Return [x, y] of the center of cell containing provided text 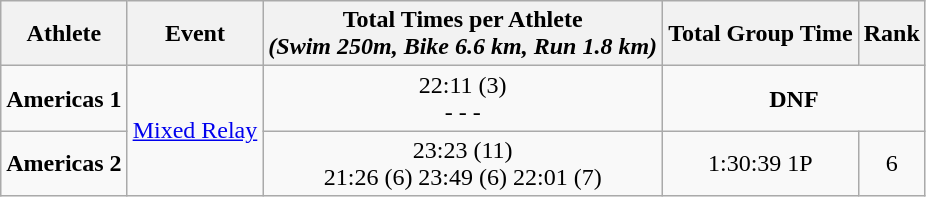
22:11 (3)- - - [463, 98]
Event [195, 34]
1:30:39 1P [761, 164]
23:23 (11)21:26 (6) 23:49 (6) 22:01 (7) [463, 164]
Americas 2 [64, 164]
Rank [892, 34]
Americas 1 [64, 98]
Mixed Relay [195, 131]
Total Group Time [761, 34]
Athlete [64, 34]
DNF [794, 98]
Total Times per Athlete(Swim 250m, Bike 6.6 km, Run 1.8 km) [463, 34]
6 [892, 164]
